Capture the cell that displays the provided text and extract its [X, Y] central coordinate. 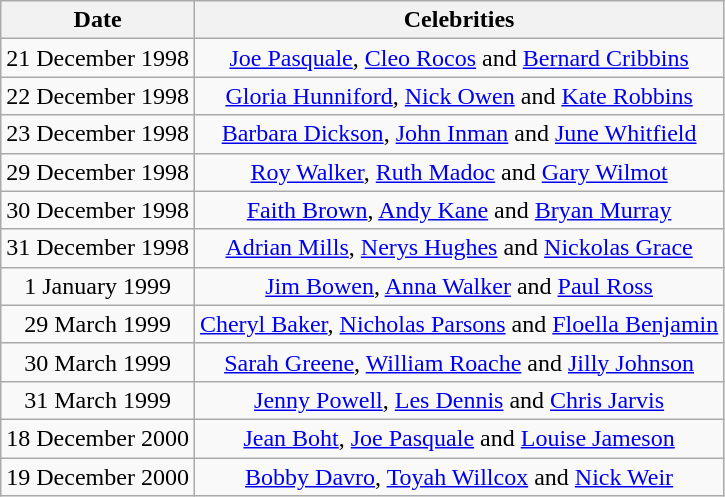
Jean Boht, Joe Pasquale and Louise Jameson [458, 438]
Joe Pasquale, Cleo Rocos and Bernard Cribbins [458, 58]
Jenny Powell, Les Dennis and Chris Jarvis [458, 400]
29 March 1999 [98, 324]
Date [98, 20]
Barbara Dickson, John Inman and June Whitfield [458, 134]
Sarah Greene, William Roache and Jilly Johnson [458, 362]
30 March 1999 [98, 362]
1 January 1999 [98, 286]
Adrian Mills, Nerys Hughes and Nickolas Grace [458, 248]
21 December 1998 [98, 58]
Faith Brown, Andy Kane and Bryan Murray [458, 210]
Roy Walker, Ruth Madoc and Gary Wilmot [458, 172]
31 December 1998 [98, 248]
Bobby Davro, Toyah Willcox and Nick Weir [458, 477]
29 December 1998 [98, 172]
18 December 2000 [98, 438]
Cheryl Baker, Nicholas Parsons and Floella Benjamin [458, 324]
30 December 1998 [98, 210]
Gloria Hunniford, Nick Owen and Kate Robbins [458, 96]
23 December 1998 [98, 134]
Jim Bowen, Anna Walker and Paul Ross [458, 286]
Celebrities [458, 20]
22 December 1998 [98, 96]
19 December 2000 [98, 477]
31 March 1999 [98, 400]
